Provide the [X, Y] coordinate of the cell's center where the given text is located.  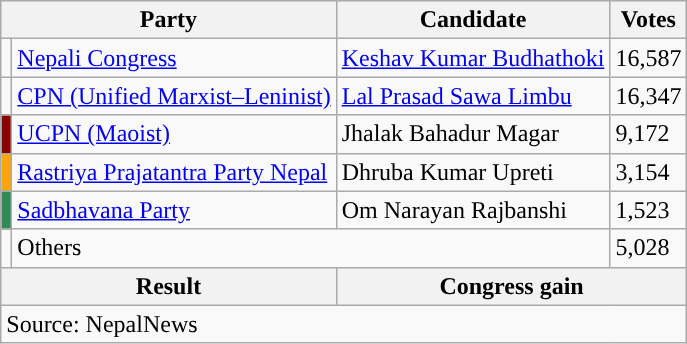
Others [311, 248]
Lal Prasad Sawa Limbu [473, 96]
Candidate [473, 20]
Rastriya Prajatantra Party Nepal [174, 172]
Congress gain [512, 286]
1,523 [648, 210]
CPN (Unified Marxist–Leninist) [174, 96]
Sadbhavana Party [174, 210]
16,587 [648, 58]
9,172 [648, 134]
Source: NepalNews [344, 324]
16,347 [648, 96]
Votes [648, 20]
3,154 [648, 172]
Jhalak Bahadur Magar [473, 134]
Result [168, 286]
Dhruba Kumar Upreti [473, 172]
UCPN (Maoist) [174, 134]
Om Narayan Rajbanshi [473, 210]
Nepali Congress [174, 58]
Party [168, 20]
5,028 [648, 248]
Keshav Kumar Budhathoki [473, 58]
